Return the [X, Y] coordinate for the center point of the cell that contains the specified text.  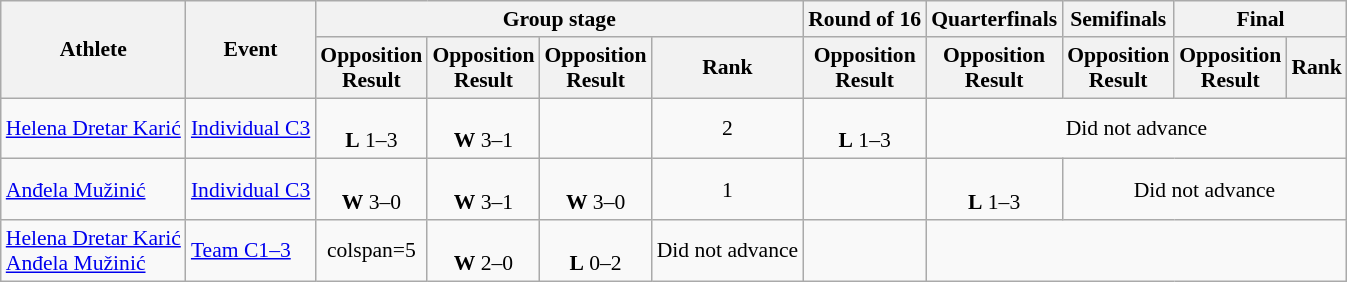
Team C1–3 [250, 250]
Athlete [94, 50]
colspan=5 [371, 250]
2 [728, 128]
Event [250, 50]
Semifinals [1118, 19]
Quarterfinals [994, 19]
W 2–0 [483, 250]
Group stage [559, 19]
Helena Dretar KarićAnđela Mužinić [94, 250]
Round of 16 [864, 19]
1 [728, 190]
L 0–2 [596, 250]
Anđela Mužinić [94, 190]
Helena Dretar Karić [94, 128]
Final [1260, 19]
